Provide the [X, Y] coordinate of the cell's center where the given text is located.  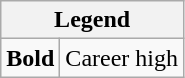
Career high [122, 58]
Bold [30, 58]
Legend [92, 20]
